Capture the cell that displays the provided text and extract its (x, y) central coordinate. 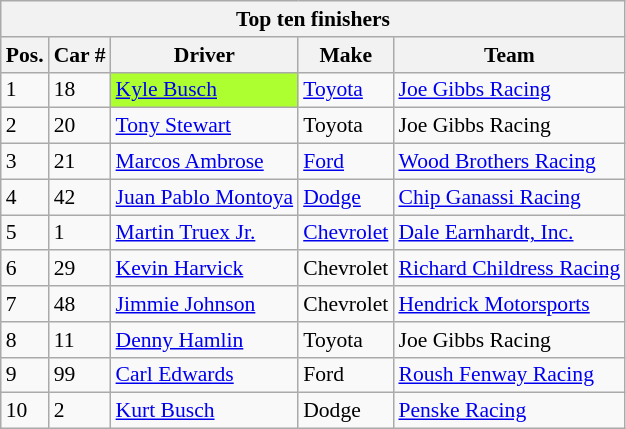
6 (25, 269)
Wood Brothers Racing (509, 162)
Kyle Busch (205, 90)
42 (80, 197)
Hendrick Motorsports (509, 304)
Chip Ganassi Racing (509, 197)
Kevin Harvick (205, 269)
9 (25, 375)
7 (25, 304)
Richard Childress Racing (509, 269)
Jimmie Johnson (205, 304)
20 (80, 126)
3 (25, 162)
Denny Hamlin (205, 340)
5 (25, 233)
Martin Truex Jr. (205, 233)
Roush Fenway Racing (509, 375)
48 (80, 304)
Top ten finishers (314, 19)
11 (80, 340)
Car # (80, 55)
4 (25, 197)
99 (80, 375)
Make (346, 55)
21 (80, 162)
Driver (205, 55)
Kurt Busch (205, 411)
Pos. (25, 55)
10 (25, 411)
Dale Earnhardt, Inc. (509, 233)
8 (25, 340)
Marcos Ambrose (205, 162)
Team (509, 55)
Penske Racing (509, 411)
Tony Stewart (205, 126)
Carl Edwards (205, 375)
Juan Pablo Montoya (205, 197)
29 (80, 269)
18 (80, 90)
